From the cell containing the given text, extract its center point as (x, y) coordinate. 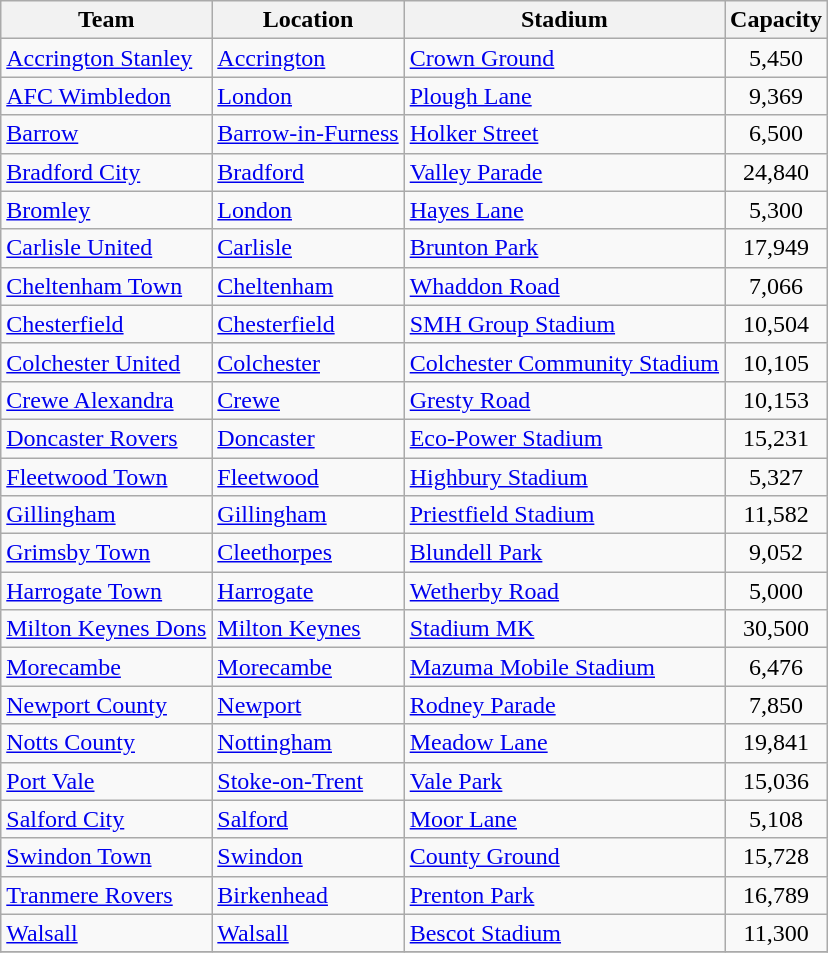
Prenton Park (564, 895)
SMH Group Stadium (564, 324)
Crewe Alexandra (106, 400)
Wetherby Road (564, 591)
Cheltenham Town (106, 286)
Valley Parade (564, 172)
10,153 (776, 400)
Crewe (308, 400)
Nottingham (308, 743)
Swindon (308, 857)
Birkenhead (308, 895)
Team (106, 20)
Accrington Stanley (106, 58)
Blundell Park (564, 553)
Carlisle (308, 248)
10,504 (776, 324)
Doncaster (308, 438)
Bromley (106, 210)
Barrow-in-Furness (308, 134)
11,582 (776, 515)
Bradford City (106, 172)
Plough Lane (564, 96)
Colchester United (106, 362)
Holker Street (564, 134)
Notts County (106, 743)
Accrington (308, 58)
Barrow (106, 134)
Fleetwood (308, 477)
Mazuma Mobile Stadium (564, 667)
Swindon Town (106, 857)
Stadium MK (564, 629)
5,300 (776, 210)
15,036 (776, 781)
24,840 (776, 172)
Capacity (776, 20)
9,052 (776, 553)
Newport County (106, 705)
Bescot Stadium (564, 933)
Location (308, 20)
17,949 (776, 248)
5,108 (776, 819)
Milton Keynes (308, 629)
6,476 (776, 667)
Grimsby Town (106, 553)
Hayes Lane (564, 210)
Stadium (564, 20)
AFC Wimbledon (106, 96)
Salford City (106, 819)
10,105 (776, 362)
11,300 (776, 933)
Meadow Lane (564, 743)
7,850 (776, 705)
9,369 (776, 96)
7,066 (776, 286)
Doncaster Rovers (106, 438)
Newport (308, 705)
Fleetwood Town (106, 477)
16,789 (776, 895)
Cheltenham (308, 286)
Colchester Community Stadium (564, 362)
15,231 (776, 438)
6,500 (776, 134)
Colchester (308, 362)
Rodney Parade (564, 705)
19,841 (776, 743)
30,500 (776, 629)
Vale Park (564, 781)
County Ground (564, 857)
Highbury Stadium (564, 477)
Bradford (308, 172)
5,450 (776, 58)
Tranmere Rovers (106, 895)
Harrogate (308, 591)
Moor Lane (564, 819)
Milton Keynes Dons (106, 629)
Crown Ground (564, 58)
5,327 (776, 477)
Stoke-on-Trent (308, 781)
15,728 (776, 857)
Cleethorpes (308, 553)
Priestfield Stadium (564, 515)
Carlisle United (106, 248)
Brunton Park (564, 248)
Salford (308, 819)
5,000 (776, 591)
Harrogate Town (106, 591)
Port Vale (106, 781)
Gresty Road (564, 400)
Eco-Power Stadium (564, 438)
Whaddon Road (564, 286)
